For the text-containing cell, return its midpoint in [X, Y] coordinate format. 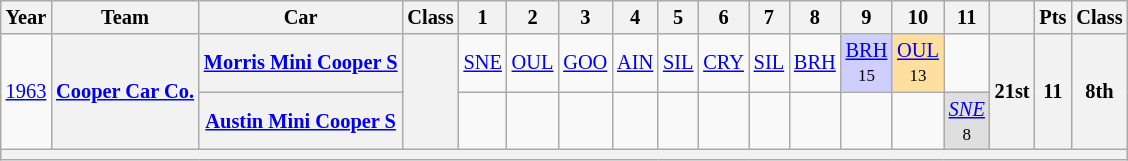
OUL [533, 63]
Pts [1052, 17]
CRY [723, 63]
10 [918, 17]
AIN [635, 63]
Team [125, 17]
2 [533, 17]
BRH [815, 63]
6 [723, 17]
21st [1012, 92]
8 [815, 17]
OUL13 [918, 63]
1 [483, 17]
Morris Mini Cooper S [301, 63]
1963 [26, 92]
SNE [483, 63]
3 [585, 17]
BRH15 [867, 63]
8th [1099, 92]
4 [635, 17]
7 [769, 17]
5 [678, 17]
Cooper Car Co. [125, 92]
SNE8 [967, 121]
Austin Mini Cooper S [301, 121]
Year [26, 17]
9 [867, 17]
Car [301, 17]
GOO [585, 63]
